Provide the (x, y) coordinate of the cell's center where the given text is located.  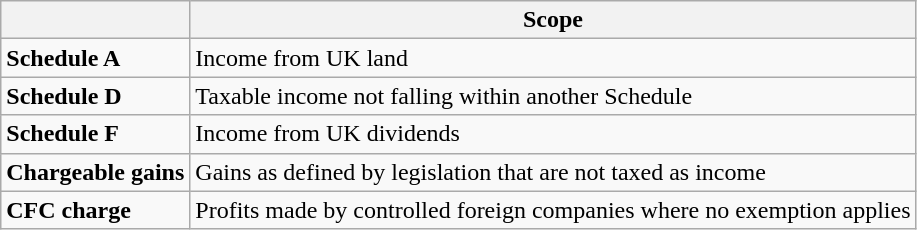
Scope (553, 20)
Schedule D (96, 96)
Chargeable gains (96, 172)
Profits made by controlled foreign companies where no exemption applies (553, 210)
Gains as defined by legislation that are not taxed as income (553, 172)
Income from UK dividends (553, 134)
Schedule F (96, 134)
Schedule A (96, 58)
CFC charge (96, 210)
Taxable income not falling within another Schedule (553, 96)
Income from UK land (553, 58)
